Pinpoint the cell where the given text exists, returning its (x, y) midpoint coordinate. 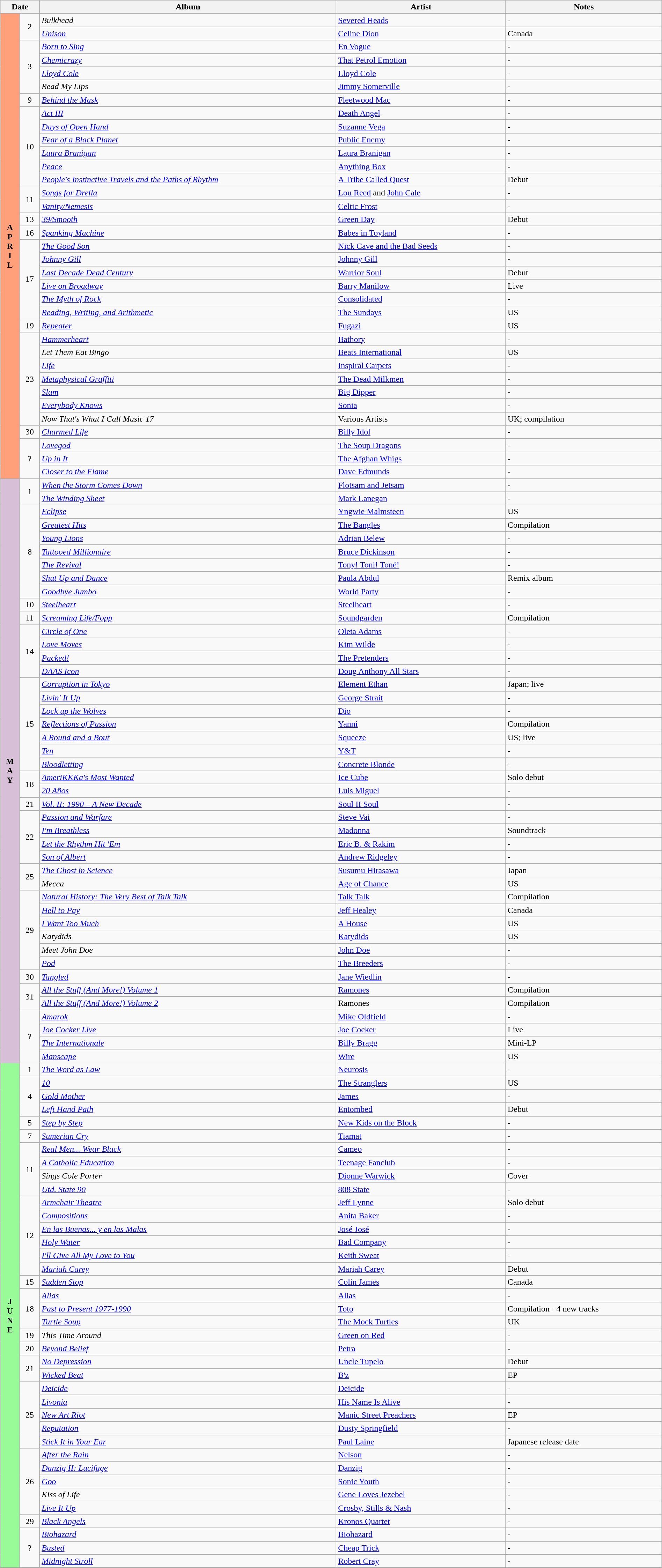
Age of Chance (421, 884)
Goodbye Jumbo (188, 592)
Squeeze (421, 737)
Born to Sing (188, 47)
Behind the Mask (188, 100)
Lovegod (188, 445)
The Bangles (421, 525)
Concrete Blonde (421, 764)
Screaming Life/Fopp (188, 618)
4 (30, 1096)
Dusty Springfield (421, 1428)
Real Men... Wear Black (188, 1149)
Big Dipper (421, 392)
Stick It in Your Ear (188, 1442)
Eclipse (188, 512)
Colin James (421, 1282)
Doug Anthony All Stars (421, 671)
Wire (421, 1056)
Madonna (421, 831)
Toto (421, 1309)
39/Smooth (188, 220)
Sudden Stop (188, 1282)
George Strait (421, 698)
Paula Abdul (421, 578)
Celtic Frost (421, 206)
Compilation+ 4 new tracks (584, 1309)
Soundgarden (421, 618)
The Mock Turtles (421, 1322)
Holy Water (188, 1242)
Pod (188, 963)
Spanking Machine (188, 233)
Lou Reed and John Cale (421, 193)
The Afghan Whigs (421, 459)
Charmed Life (188, 432)
Public Enemy (421, 140)
Goo (188, 1481)
Fugazi (421, 326)
Closer to the Flame (188, 472)
His Name Is Alive (421, 1402)
Bad Company (421, 1242)
Reflections of Passion (188, 724)
Let the Rhythm Hit 'Em (188, 844)
Green on Red (421, 1335)
Yanni (421, 724)
Songs for Drella (188, 193)
The Internationale (188, 1043)
Sonic Youth (421, 1481)
The Good Son (188, 246)
Album (188, 7)
Mini-LP (584, 1043)
Notes (584, 7)
A Catholic Education (188, 1162)
The Word as Law (188, 1070)
Tiamat (421, 1136)
I'm Breathless (188, 831)
Susumu Hirasawa (421, 870)
Inspiral Carpets (421, 365)
Y&T (421, 751)
Jimmy Somerville (421, 87)
Neurosis (421, 1070)
Livonia (188, 1402)
5 (30, 1123)
Green Day (421, 220)
Reputation (188, 1428)
Bathory (421, 339)
En Vogue (421, 47)
Danzig II: Lucifuge (188, 1468)
Luis Miguel (421, 790)
Adrian Belew (421, 538)
The Stranglers (421, 1083)
Kiss of Life (188, 1495)
Soul II Soul (421, 804)
José José (421, 1229)
After the Rain (188, 1455)
Cover (584, 1176)
Vol. II: 1990 – A New Decade (188, 804)
Steve Vai (421, 817)
A Tribe Called Quest (421, 180)
Sings Cole Porter (188, 1176)
Manic Street Preachers (421, 1415)
Hammerheart (188, 339)
No Depression (188, 1362)
Everybody Knows (188, 406)
Anita Baker (421, 1216)
Live on Broadway (188, 286)
Consolidated (421, 299)
The Ghost in Science (188, 870)
Live It Up (188, 1508)
Robert Cray (421, 1561)
En las Buenas... y en las Malas (188, 1229)
Midnight Stroll (188, 1561)
Date (20, 7)
Entombed (421, 1109)
The Dead Milkmen (421, 379)
Kronos Quartet (421, 1521)
DAAS Icon (188, 671)
Now That's What I Call Music 17 (188, 419)
Mecca (188, 884)
APRIL (10, 246)
Unison (188, 34)
Uncle Tupelo (421, 1362)
Crosby, Stills & Nash (421, 1508)
Cheap Trick (421, 1548)
Billy Bragg (421, 1043)
Gene Loves Jezebel (421, 1495)
Vanity/Nemesis (188, 206)
Corruption in Tokyo (188, 684)
Warrior Soul (421, 273)
Billy Idol (421, 432)
All the Stuff (And More!) Volume 1 (188, 990)
Ten (188, 751)
The Pretenders (421, 658)
Japan; live (584, 684)
Joe Cocker (421, 1030)
New Art Riot (188, 1415)
Read My Lips (188, 87)
Talk Talk (421, 897)
Let Them Eat Bingo (188, 352)
Left Hand Path (188, 1109)
Mark Lanegan (421, 498)
Dio (421, 711)
Young Lions (188, 538)
James (421, 1096)
31 (30, 996)
26 (30, 1481)
US; live (584, 737)
A Round and a Bout (188, 737)
Eric B. & Rakim (421, 844)
Paul Laine (421, 1442)
Mike Oldfield (421, 1017)
20 Años (188, 790)
Barry Manilow (421, 286)
17 (30, 279)
Soundtrack (584, 831)
20 (30, 1348)
Remix album (584, 578)
Nick Cave and the Bad Seeds (421, 246)
I Want Too Much (188, 923)
UK (584, 1322)
8 (30, 551)
When the Storm Comes Down (188, 485)
16 (30, 233)
Death Angel (421, 113)
Petra (421, 1348)
Jeff Lynne (421, 1202)
Last Decade Dead Century (188, 273)
Life (188, 365)
Compositions (188, 1216)
Severed Heads (421, 20)
Nelson (421, 1455)
Tangled (188, 976)
Meet John Doe (188, 950)
Tattooed Millionaire (188, 551)
Ice Cube (421, 777)
23 (30, 379)
Amarok (188, 1017)
Beyond Belief (188, 1348)
Love Moves (188, 645)
Element Ethan (421, 684)
A House (421, 923)
Step by Step (188, 1123)
B'z (421, 1375)
12 (30, 1235)
Livin' It Up (188, 698)
Hell to Pay (188, 910)
The Sundays (421, 312)
9 (30, 100)
Natural History: The Very Best of Talk Talk (188, 897)
New Kids on the Block (421, 1123)
Son of Albert (188, 857)
Kim Wilde (421, 645)
The Winding Sheet (188, 498)
All the Stuff (And More!) Volume 2 (188, 1003)
That Petrol Emotion (421, 60)
AmeriKKKa's Most Wanted (188, 777)
Dionne Warwick (421, 1176)
Fleetwood Mac (421, 100)
Celine Dion (421, 34)
Beats International (421, 352)
2 (30, 27)
Shut Up and Dance (188, 578)
Oleta Adams (421, 631)
Circle of One (188, 631)
Cameo (421, 1149)
Sonia (421, 406)
Tony! Toni! Toné! (421, 565)
Greatest Hits (188, 525)
Passion and Warfare (188, 817)
808 State (421, 1189)
Jeff Healey (421, 910)
Up in It (188, 459)
World Party (421, 592)
Anything Box (421, 166)
Repeater (188, 326)
Bloodletting (188, 764)
22 (30, 837)
Fear of a Black Planet (188, 140)
Days of Open Hand (188, 126)
13 (30, 220)
The Breeders (421, 963)
Slam (188, 392)
Utd. State 90 (188, 1189)
Keith Sweat (421, 1256)
Peace (188, 166)
Metaphysical Graffiti (188, 379)
The Revival (188, 565)
Turtle Soup (188, 1322)
Black Angels (188, 1521)
Manscape (188, 1056)
The Myth of Rock (188, 299)
Bulkhead (188, 20)
Danzig (421, 1468)
Act III (188, 113)
Flotsam and Jetsam (421, 485)
Reading, Writing, and Arithmetic (188, 312)
Busted (188, 1548)
7 (30, 1136)
Japanese release date (584, 1442)
Artist (421, 7)
Armchair Theatre (188, 1202)
14 (30, 651)
I'll Give All My Love to You (188, 1256)
Various Artists (421, 419)
Dave Edmunds (421, 472)
Jane Wiedlin (421, 976)
Japan (584, 870)
Lock up the Wolves (188, 711)
Andrew Ridgeley (421, 857)
Bruce Dickinson (421, 551)
3 (30, 67)
Chemicrazy (188, 60)
The Soup Dragons (421, 445)
UK; compilation (584, 419)
Past to Present 1977-1990 (188, 1309)
Joe Cocker Live (188, 1030)
People's Instinctive Travels and the Paths of Rhythm (188, 180)
Suzanne Vega (421, 126)
Wicked Beat (188, 1375)
Yngwie Malmsteen (421, 512)
JUNE (10, 1315)
Gold Mother (188, 1096)
This Time Around (188, 1335)
Packed! (188, 658)
Teenage Fanclub (421, 1162)
John Doe (421, 950)
Sumerian Cry (188, 1136)
MAY (10, 771)
Babes in Toyland (421, 233)
